Extract the (X, Y) coordinate from the center of the cell holding the provided text.  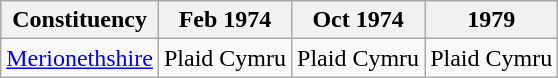
Feb 1974 (224, 20)
Oct 1974 (358, 20)
Constituency (80, 20)
1979 (492, 20)
Merionethshire (80, 58)
